Identify which cell holds the provided text, then report its [x, y] central coordinate. 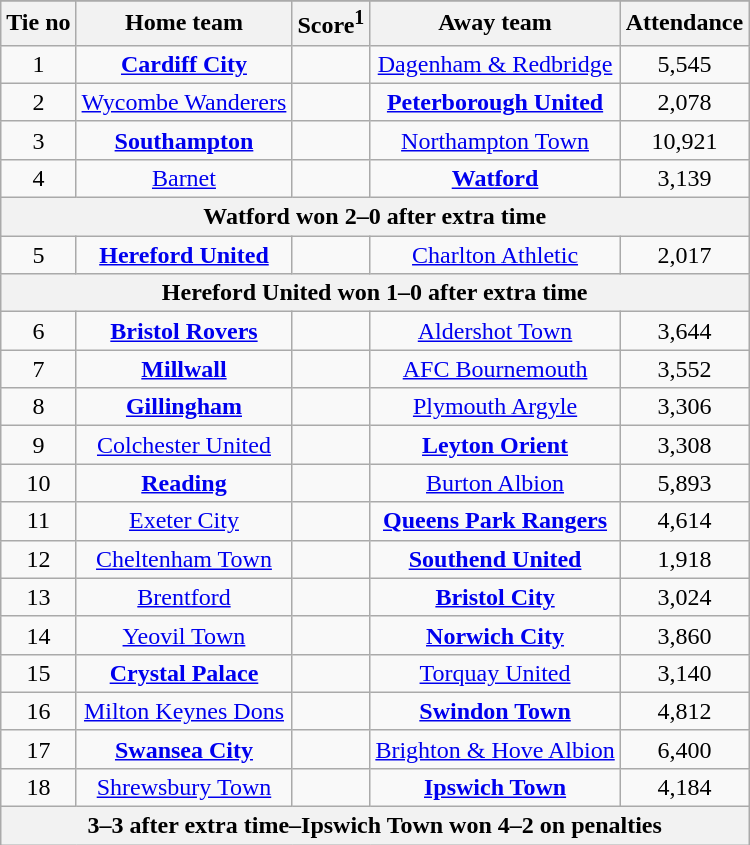
9 [38, 445]
Peterborough United [495, 102]
15 [38, 673]
2 [38, 102]
Queens Park Rangers [495, 521]
1 [38, 64]
3,860 [684, 635]
Ipswich Town [495, 787]
1,918 [684, 559]
Away team [495, 24]
Brighton & Hove Albion [495, 749]
3,024 [684, 597]
Hereford United won 1–0 after extra time [375, 293]
Home team [184, 24]
Brentford [184, 597]
Shrewsbury Town [184, 787]
Leyton Orient [495, 445]
Milton Keynes Dons [184, 711]
4,812 [684, 711]
3,139 [684, 178]
11 [38, 521]
17 [38, 749]
7 [38, 369]
Watford won 2–0 after extra time [375, 217]
2,078 [684, 102]
4,184 [684, 787]
6 [38, 331]
Swansea City [184, 749]
3,308 [684, 445]
Attendance [684, 24]
10,921 [684, 140]
6,400 [684, 749]
Cheltenham Town [184, 559]
Norwich City [495, 635]
AFC Bournemouth [495, 369]
Charlton Athletic [495, 255]
Millwall [184, 369]
8 [38, 407]
Score1 [331, 24]
4 [38, 178]
Northampton Town [495, 140]
10 [38, 483]
Reading [184, 483]
3,644 [684, 331]
3–3 after extra time–Ipswich Town won 4–2 on penalties [375, 826]
3 [38, 140]
Bristol Rovers [184, 331]
5,893 [684, 483]
3,306 [684, 407]
14 [38, 635]
13 [38, 597]
Tie no [38, 24]
Crystal Palace [184, 673]
5,545 [684, 64]
Gillingham [184, 407]
Burton Albion [495, 483]
16 [38, 711]
Cardiff City [184, 64]
Exeter City [184, 521]
5 [38, 255]
Wycombe Wanderers [184, 102]
Colchester United [184, 445]
Southend United [495, 559]
Hereford United [184, 255]
Barnet [184, 178]
Torquay United [495, 673]
4,614 [684, 521]
12 [38, 559]
18 [38, 787]
Plymouth Argyle [495, 407]
Watford [495, 178]
2,017 [684, 255]
3,140 [684, 673]
Dagenham & Redbridge [495, 64]
Swindon Town [495, 711]
3,552 [684, 369]
Southampton [184, 140]
Yeovil Town [184, 635]
Bristol City [495, 597]
Aldershot Town [495, 331]
